Find where the given text appears and provide that cell's center as [x, y] coordinate. 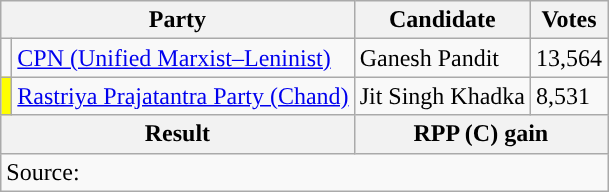
RPP (C) gain [480, 134]
Rastriya Prajatantra Party (Chand) [183, 96]
Votes [570, 20]
Source: [304, 172]
Ganesh Pandit [442, 58]
Jit Singh Khadka [442, 96]
CPN (Unified Marxist–Leninist) [183, 58]
8,531 [570, 96]
Result [178, 134]
Candidate [442, 20]
Party [178, 20]
13,564 [570, 58]
